Search for the cell housing the specified text and yield its (X, Y) center coordinate. 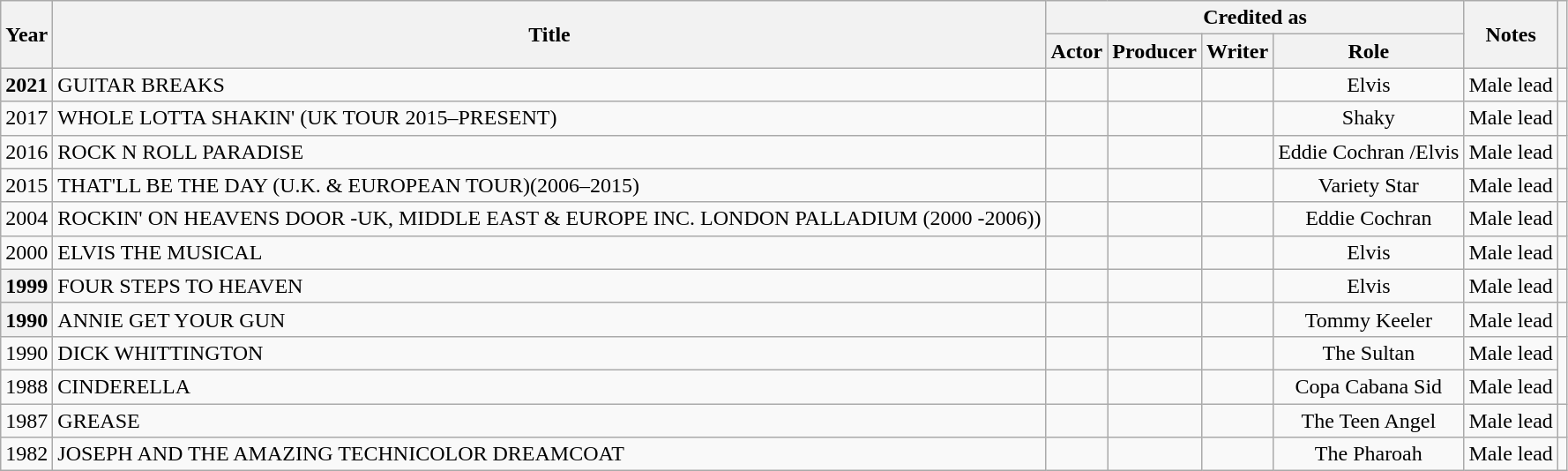
GUITAR BREAKS (549, 85)
Tommy Keeler (1369, 319)
JOSEPH AND THE AMAZING TECHNICOLOR DREAMCOAT (549, 454)
1987 (26, 421)
2000 (26, 252)
Role (1369, 51)
1988 (26, 386)
The Teen Angel (1369, 421)
Title (549, 34)
Eddie Cochran /Elvis (1369, 152)
ANNIE GET YOUR GUN (549, 319)
2004 (26, 219)
WHOLE LOTTA SHAKIN' (UK TOUR 2015–PRESENT) (549, 118)
Copa Cabana Sid (1369, 386)
CINDERELLA (549, 386)
2016 (26, 152)
FOUR STEPS TO HEAVEN (549, 286)
GREASE (549, 421)
2021 (26, 85)
Notes (1511, 34)
2015 (26, 185)
1999 (26, 286)
ROCKIN' ON HEAVENS DOOR -UK, MIDDLE EAST & EUROPE INC. LONDON PALLADIUM (2000 -2006)) (549, 219)
Variety Star (1369, 185)
1982 (26, 454)
The Pharoah (1369, 454)
ROCK N ROLL PARADISE (549, 152)
Credited as (1255, 18)
2017 (26, 118)
The Sultan (1369, 353)
Eddie Cochran (1369, 219)
Actor (1077, 51)
Producer (1155, 51)
Writer (1236, 51)
Shaky (1369, 118)
DICK WHITTINGTON (549, 353)
ELVIS THE MUSICAL (549, 252)
Year (26, 34)
THAT'LL BE THE DAY (U.K. & EUROPEAN TOUR)(2006–2015) (549, 185)
